Determine the (x, y) coordinate at the center of the cell enclosing the given text.  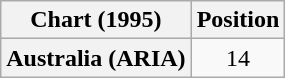
Australia (ARIA) (96, 58)
Chart (1995) (96, 20)
14 (238, 58)
Position (238, 20)
